Search for the cell housing the specified text and yield its (X, Y) center coordinate. 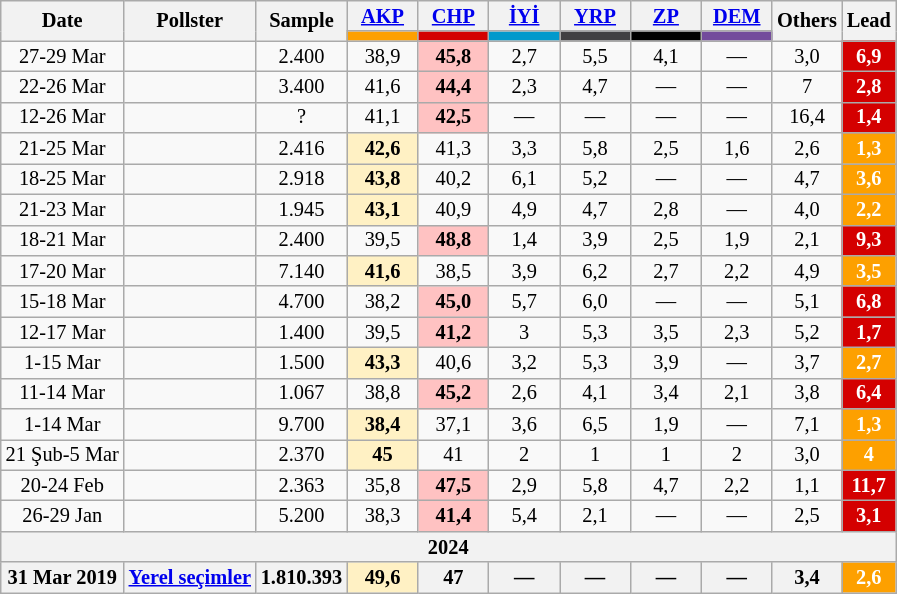
47 (454, 578)
41,2 (454, 332)
47,5 (454, 486)
5,7 (524, 302)
4 (869, 454)
2024 (448, 546)
1.500 (302, 362)
1-14 Mar (62, 424)
YRP (596, 16)
20-24 Feb (62, 486)
38,5 (454, 270)
21 Şub-5 Mar (62, 454)
43,8 (382, 178)
35,8 (382, 486)
2,9 (524, 486)
12-26 Mar (62, 118)
Yerel seçimler (190, 578)
Lead (869, 20)
1-15 Mar (62, 362)
44,4 (454, 86)
6,0 (596, 302)
9.700 (302, 424)
6,9 (869, 56)
5,5 (596, 56)
1.400 (302, 332)
1,1 (807, 486)
4.700 (302, 302)
11,7 (869, 486)
5,1 (807, 302)
41,1 (382, 118)
12-17 Mar (62, 332)
6,4 (869, 394)
2.363 (302, 486)
43,1 (382, 210)
41,4 (454, 516)
41,3 (454, 148)
? (302, 118)
42,6 (382, 148)
3.400 (302, 86)
1.945 (302, 210)
6,5 (596, 424)
21-23 Mar (62, 210)
40,6 (454, 362)
18-25 Mar (62, 178)
1.810.393 (302, 578)
16,4 (807, 118)
3 (524, 332)
2.416 (302, 148)
2.370 (302, 454)
CHP (454, 16)
27-29 Mar (62, 56)
3,2 (524, 362)
2.918 (302, 178)
43,3 (382, 362)
49,6 (382, 578)
Pollster (190, 20)
3,1 (869, 516)
DEM (736, 16)
3,7 (807, 362)
40,9 (454, 210)
6,2 (596, 270)
38,4 (382, 424)
AKP (382, 16)
11-14 Mar (62, 394)
17-20 Mar (62, 270)
45,8 (454, 56)
38,8 (382, 394)
6,8 (869, 302)
45 (382, 454)
38,9 (382, 56)
15-18 Mar (62, 302)
3,3 (524, 148)
1,6 (736, 148)
İYİ (524, 16)
26-29 Jan (62, 516)
7.140 (302, 270)
40,2 (454, 178)
7,1 (807, 424)
ZP (666, 16)
21-25 Mar (62, 148)
48,8 (454, 240)
5.200 (302, 516)
45,0 (454, 302)
Others (807, 20)
5,4 (524, 516)
7 (807, 86)
42,5 (454, 118)
31 Mar 2019 (62, 578)
18-21 Mar (62, 240)
41 (454, 454)
1.067 (302, 394)
38,2 (382, 302)
37,1 (454, 424)
6,1 (524, 178)
9,3 (869, 240)
4,0 (807, 210)
1,7 (869, 332)
3,8 (807, 394)
Sample (302, 20)
38,3 (382, 516)
Date (62, 20)
45,2 (454, 394)
22-26 Mar (62, 86)
